Scan for the cell matching the given text and deliver its [X, Y] coordinate at center. 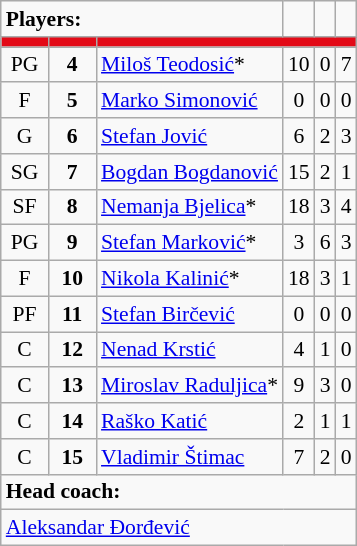
Miroslav Raduljica* [190, 385]
5 [72, 100]
Raško Katić [190, 421]
Aleksandar Đorđević [179, 528]
SG [25, 171]
Stefan Birčević [190, 314]
Head coach: [179, 492]
Players: [142, 19]
13 [72, 385]
PF [25, 314]
Marko Simonović [190, 100]
8 [72, 207]
Stefan Marković* [190, 243]
Nemanja Bjelica* [190, 207]
SF [25, 207]
Vladimir Štimac [190, 456]
Nenad Krstić [190, 350]
Nikola Kalinić* [190, 278]
14 [72, 421]
Miloš Teodosić* [190, 64]
11 [72, 314]
Bogdan Bogdanović [190, 171]
12 [72, 350]
Stefan Jović [190, 136]
G [25, 136]
